Pinpoint the cell where the given text exists, returning its (x, y) midpoint coordinate. 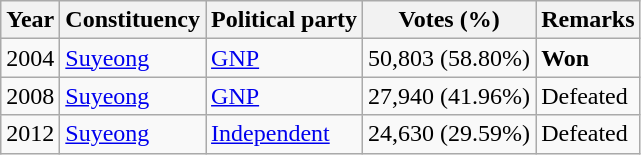
2008 (30, 96)
Year (30, 20)
24,630 (29.59%) (450, 134)
Independent (284, 134)
Remarks (588, 20)
Political party (284, 20)
Votes (%) (450, 20)
2004 (30, 58)
50,803 (58.80%) (450, 58)
27,940 (41.96%) (450, 96)
2012 (30, 134)
Won (588, 58)
Constituency (133, 20)
